Identify which cell holds the provided text, then report its (x, y) central coordinate. 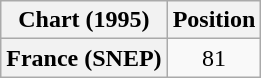
Position (214, 20)
Chart (1995) (84, 20)
81 (214, 58)
France (SNEP) (84, 58)
